Return (x, y) of the center of cell containing provided text 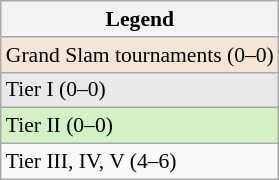
Tier III, IV, V (4–6) (140, 162)
Legend (140, 19)
Tier II (0–0) (140, 126)
Grand Slam tournaments (0–0) (140, 55)
Tier I (0–0) (140, 90)
